Identify which cell holds the provided text, then report its [x, y] central coordinate. 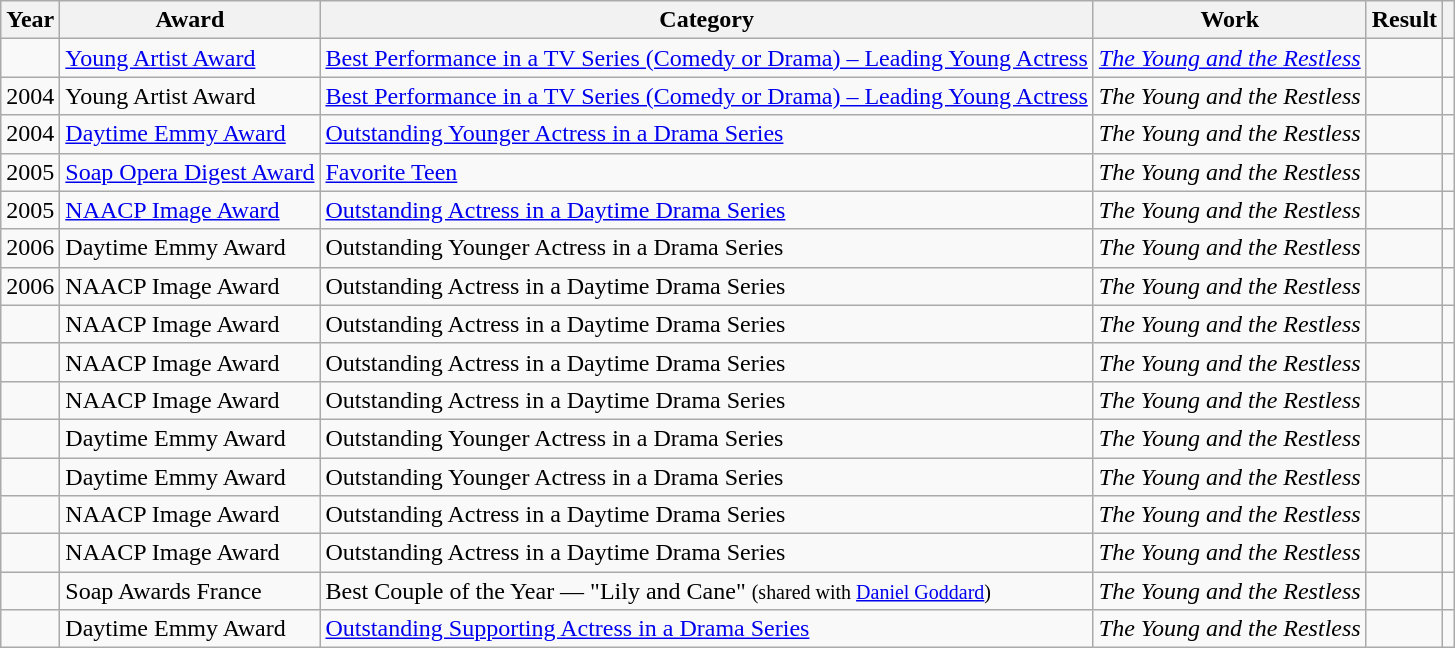
Soap Awards France [190, 591]
Year [30, 20]
Outstanding Supporting Actress in a Drama Series [706, 629]
Award [190, 20]
Favorite Teen [706, 172]
Best Couple of the Year — "Lily and Cane" (shared with Daniel Goddard) [706, 591]
Result [1404, 20]
Soap Opera Digest Award [190, 172]
Work [1230, 20]
Category [706, 20]
